Extract the [X, Y] coordinate from the center of the cell holding the provided text.  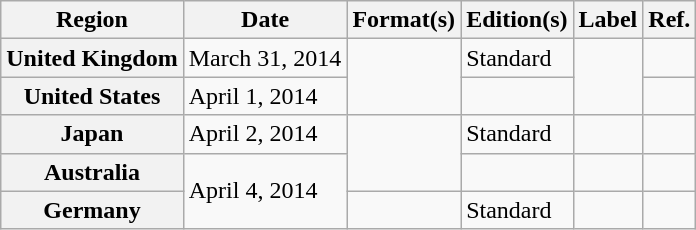
Ref. [670, 20]
United Kingdom [92, 58]
Format(s) [404, 20]
Australia [92, 172]
Edition(s) [517, 20]
April 2, 2014 [265, 134]
Japan [92, 134]
April 1, 2014 [265, 96]
Date [265, 20]
Label [608, 20]
April 4, 2014 [265, 191]
Germany [92, 210]
March 31, 2014 [265, 58]
Region [92, 20]
United States [92, 96]
